Output the (X, Y) coordinate of the center of the cell containing the given text.  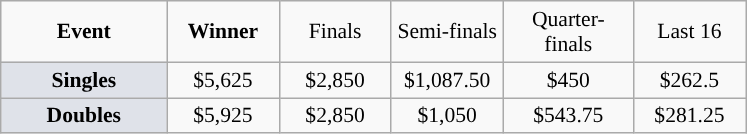
$262.5 (689, 80)
Quarter-finals (568, 32)
$5,625 (223, 80)
Semi-finals (447, 32)
Last 16 (689, 32)
$281.25 (689, 116)
Winner (223, 32)
Finals (335, 32)
$5,925 (223, 116)
Doubles (84, 116)
$543.75 (568, 116)
Singles (84, 80)
$1,050 (447, 116)
$1,087.50 (447, 80)
$450 (568, 80)
Event (84, 32)
